Return the (X, Y) coordinate for the center point of the cell that contains the specified text.  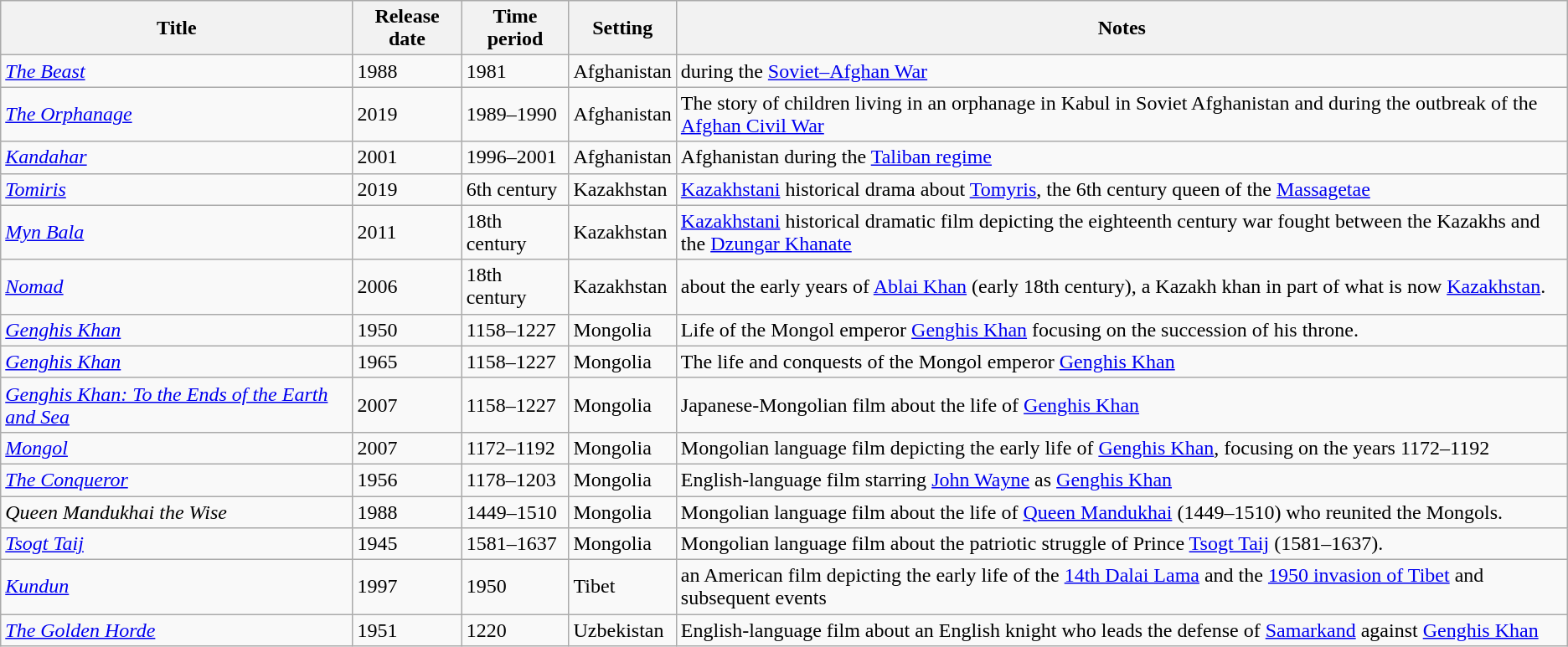
The Beast (177, 71)
1981 (515, 71)
The story of children living in an orphanage in Kabul in Soviet Afghanistan and during the outbreak of the Afghan Civil War (1122, 114)
Japanese-Mongolian film about the life of Genghis Khan (1122, 405)
The Orphanage (177, 114)
1997 (407, 588)
Queen Mandukhai the Wise (177, 511)
Tibet (622, 588)
Mongolian language film depicting the early life of Genghis Khan, focusing on the years 1172–1192 (1122, 448)
1945 (407, 544)
1965 (407, 362)
1581–1637 (515, 544)
an American film depicting the early life of the 14th Dalai Lama and the 1950 invasion of Tibet and subsequent events (1122, 588)
during the Soviet–Afghan War (1122, 71)
2001 (407, 157)
Mongolian language film about the life of Queen Mandukhai (1449–1510) who reunited the Mongols. (1122, 511)
Myn Bala (177, 233)
1951 (407, 630)
English-language film about an English knight who leads the defense of Samarkand against Genghis Khan (1122, 630)
1178–1203 (515, 480)
2011 (407, 233)
Tsogt Taij (177, 544)
Life of the Mongol emperor Genghis Khan focusing on the succession of his throne. (1122, 330)
The life and conquests of the Mongol emperor Genghis Khan (1122, 362)
The Golden Horde (177, 630)
Setting (622, 28)
Tomiris (177, 189)
Release date (407, 28)
Kundun (177, 588)
Mongolian language film about the patriotic struggle of Prince Tsogt Taij (1581–1637). (1122, 544)
Uzbekistan (622, 630)
English-language film starring John Wayne as Genghis Khan (1122, 480)
Nomad (177, 286)
1172–1192 (515, 448)
about the early years of Ablai Khan (early 18th century), a Kazakh khan in part of what is now Kazakhstan. (1122, 286)
Title (177, 28)
Time period (515, 28)
The Conqueror (177, 480)
1996–2001 (515, 157)
1449–1510 (515, 511)
Kazakhstani historical drama about Tomyris, the 6th century queen of the Massagetae (1122, 189)
6th century (515, 189)
2006 (407, 286)
1956 (407, 480)
Kazakhstani historical dramatic film depicting the eighteenth century war fought between the Kazakhs and the Dzungar Khanate (1122, 233)
Kandahar (177, 157)
Afghanistan during the Taliban regime (1122, 157)
1220 (515, 630)
Mongol (177, 448)
1989–1990 (515, 114)
Notes (1122, 28)
Genghis Khan: To the Ends of the Earth and Sea (177, 405)
